Provide the (x, y) coordinate of the cell's center where the given text is located.  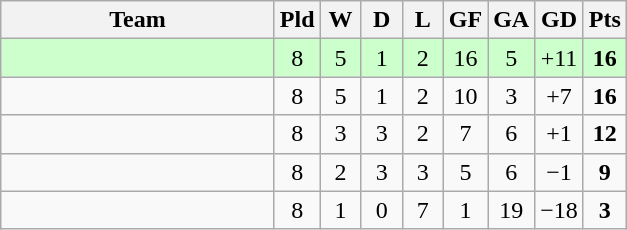
12 (604, 134)
+11 (560, 58)
GA (512, 20)
19 (512, 210)
Pld (297, 20)
Team (138, 20)
+7 (560, 96)
D (382, 20)
L (422, 20)
9 (604, 172)
Pts (604, 20)
−1 (560, 172)
+1 (560, 134)
10 (465, 96)
W (340, 20)
0 (382, 210)
GD (560, 20)
−18 (560, 210)
GF (465, 20)
